Provide the [X, Y] coordinate of the cell's center where the given text is located.  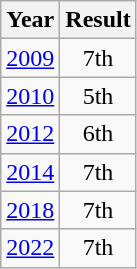
2010 [30, 96]
2022 [30, 248]
2009 [30, 58]
2018 [30, 210]
Result [98, 20]
Year [30, 20]
2012 [30, 134]
5th [98, 96]
2014 [30, 172]
6th [98, 134]
